Pinpoint the cell where the given text exists, returning its (X, Y) midpoint coordinate. 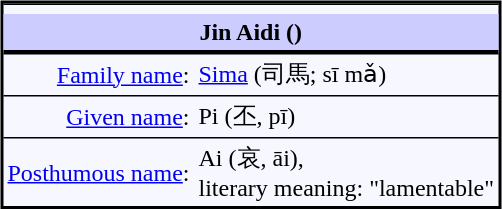
Posthumous name: (98, 172)
Family name: (98, 74)
Pi (丕, pī) (346, 116)
Ai (哀, āi),literary meaning: "lamentable" (346, 172)
Sima (司馬; sī mǎ) (346, 74)
Given name: (98, 116)
Jin Aidi () (250, 34)
